Capture the cell that displays the provided text and extract its (X, Y) central coordinate. 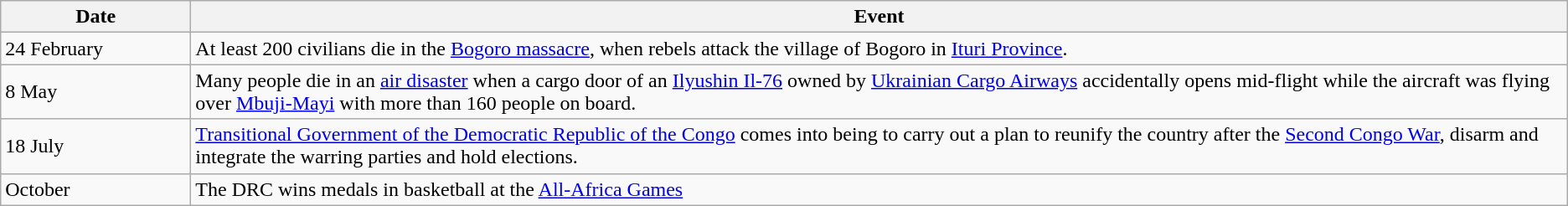
8 May (95, 92)
Event (879, 17)
October (95, 189)
18 July (95, 146)
Date (95, 17)
The DRC wins medals in basketball at the All-Africa Games (879, 189)
At least 200 civilians die in the Bogoro massacre, when rebels attack the village of Bogoro in Ituri Province. (879, 49)
24 February (95, 49)
